From the cell containing the given text, extract its center point as [x, y] coordinate. 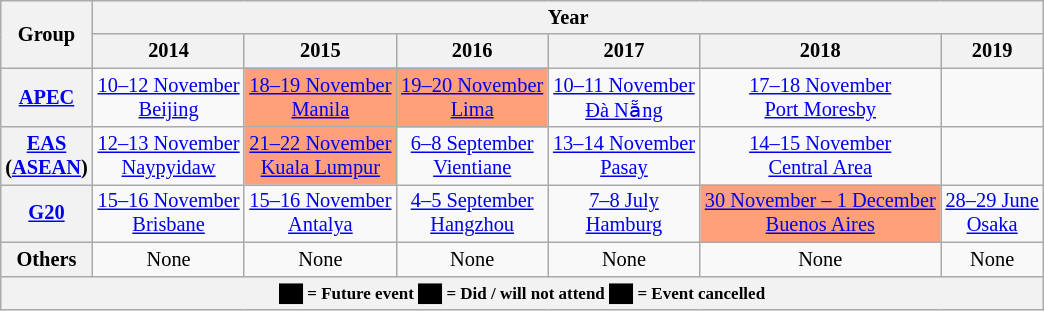
12–13 November Naypyidaw [169, 156]
14–15 November Central Area [820, 156]
19–20 November Lima [472, 98]
18–19 November Manila [320, 98]
4–5 September Hangzhou [472, 213]
G20 [46, 213]
10–11 November Đà Nẵng [624, 98]
Group [46, 34]
15–16 November Brisbane [169, 213]
2016 [472, 51]
2018 [820, 51]
10–12 November Beijing [169, 98]
2019 [992, 51]
15–16 November Antalya [320, 213]
2015 [320, 51]
APEC [46, 98]
2014 [169, 51]
██ = Future event ██ = Did / will not attend ██ = Event cancelled [522, 293]
6–8 September Vientiane [472, 156]
28–29 June Osaka [992, 213]
Year [568, 17]
21–22 November Kuala Lumpur [320, 156]
13–14 November Pasay [624, 156]
30 November – 1 December Buenos Aires [820, 213]
7–8 July Hamburg [624, 213]
17–18 November Port Moresby [820, 98]
Others [46, 259]
EAS(ASEAN) [46, 156]
2017 [624, 51]
